Output the (X, Y) coordinate of the center of the cell containing the given text.  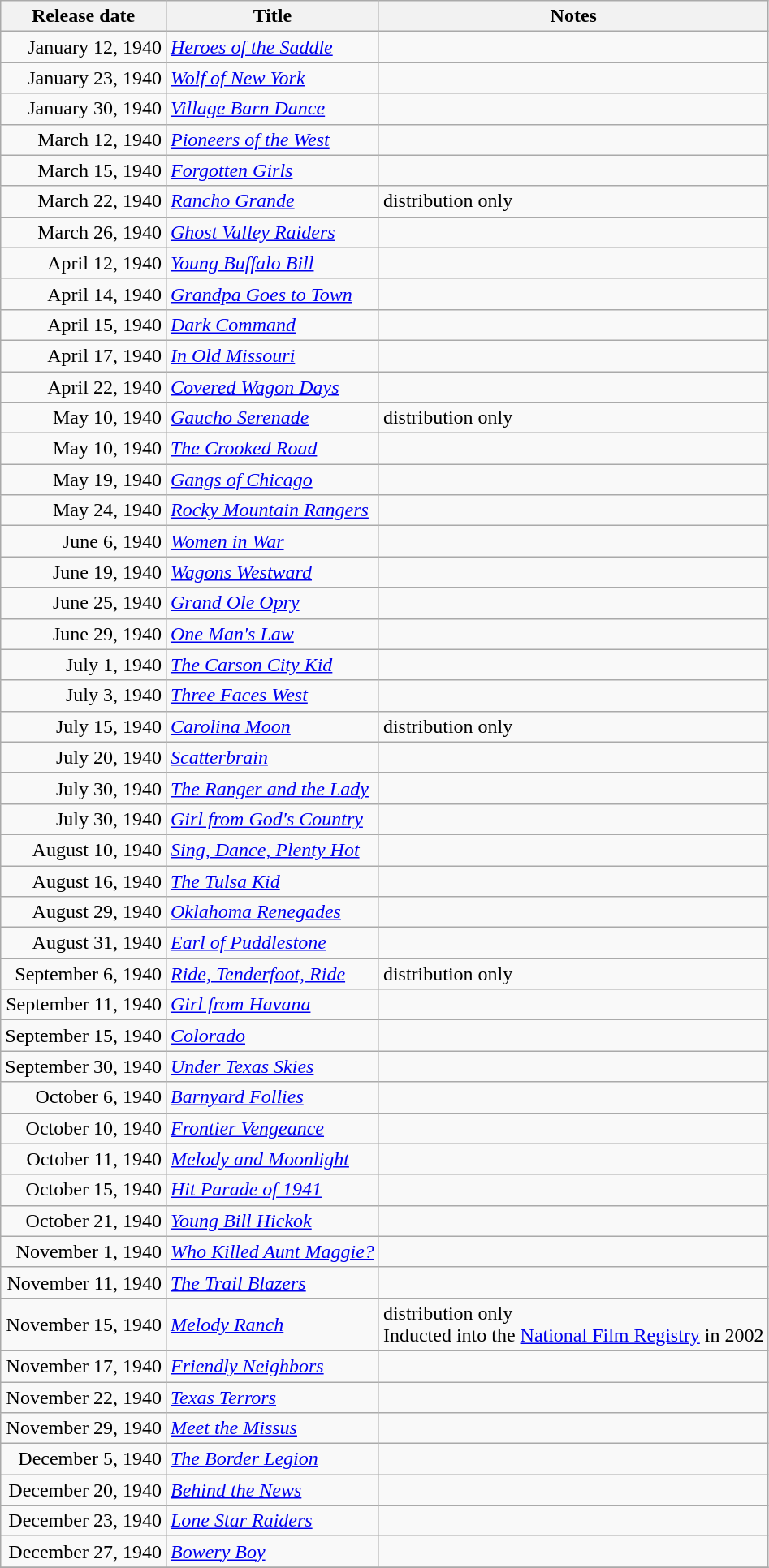
Grand Ole Opry (272, 603)
September 30, 1940 (84, 1066)
Ghost Valley Raiders (272, 232)
Three Faces West (272, 696)
November 1, 1940 (84, 1251)
December 5, 1940 (84, 1459)
Gaucho Serenade (272, 418)
Barnyard Follies (272, 1097)
October 11, 1940 (84, 1159)
The Tulsa Kid (272, 881)
One Man's Law (272, 634)
October 6, 1940 (84, 1097)
Scatterbrain (272, 757)
November 22, 1940 (84, 1397)
Who Killed Aunt Maggie? (272, 1251)
July 20, 1940 (84, 757)
March 15, 1940 (84, 170)
April 22, 1940 (84, 387)
October 21, 1940 (84, 1221)
Earl of Puddlestone (272, 943)
Pioneers of the West (272, 140)
Hit Parade of 1941 (272, 1190)
September 11, 1940 (84, 1005)
Rocky Mountain Rangers (272, 510)
August 10, 1940 (84, 850)
Lone Star Raiders (272, 1521)
Carolina Moon (272, 726)
August 16, 1940 (84, 881)
November 15, 1940 (84, 1325)
Melody and Moonlight (272, 1159)
March 22, 1940 (84, 201)
November 29, 1940 (84, 1428)
Title (272, 16)
The Carson City Kid (272, 665)
May 19, 1940 (84, 480)
Rancho Grande (272, 201)
Girl from Havana (272, 1005)
April 14, 1940 (84, 294)
Wolf of New York (272, 78)
Oklahoma Renegades (272, 912)
Grandpa Goes to Town (272, 294)
Colorado (272, 1036)
Covered Wagon Days (272, 387)
April 15, 1940 (84, 325)
August 31, 1940 (84, 943)
January 30, 1940 (84, 109)
The Trail Blazers (272, 1282)
The Ranger and the Lady (272, 788)
Meet the Missus (272, 1428)
In Old Missouri (272, 355)
Bowery Boy (272, 1552)
Gangs of Chicago (272, 480)
Ride, Tenderfoot, Ride (272, 974)
September 6, 1940 (84, 974)
Girl from God's Country (272, 819)
Behind the News (272, 1490)
March 26, 1940 (84, 232)
June 19, 1940 (84, 572)
January 12, 1940 (84, 47)
June 25, 1940 (84, 603)
Notes (573, 16)
May 24, 1940 (84, 510)
Village Barn Dance (272, 109)
Forgotten Girls (272, 170)
July 3, 1940 (84, 696)
Sing, Dance, Plenty Hot (272, 850)
distribution onlyInducted into the National Film Registry in 2002 (573, 1325)
April 12, 1940 (84, 263)
Heroes of the Saddle (272, 47)
December 27, 1940 (84, 1552)
November 11, 1940 (84, 1282)
July 15, 1940 (84, 726)
Friendly Neighbors (272, 1366)
Release date (84, 16)
January 23, 1940 (84, 78)
December 23, 1940 (84, 1521)
Young Buffalo Bill (272, 263)
March 12, 1940 (84, 140)
June 29, 1940 (84, 634)
September 15, 1940 (84, 1036)
October 15, 1940 (84, 1190)
August 29, 1940 (84, 912)
Young Bill Hickok (272, 1221)
June 6, 1940 (84, 541)
October 10, 1940 (84, 1128)
Under Texas Skies (272, 1066)
Texas Terrors (272, 1397)
December 20, 1940 (84, 1490)
April 17, 1940 (84, 355)
Frontier Vengeance (272, 1128)
Dark Command (272, 325)
The Crooked Road (272, 449)
November 17, 1940 (84, 1366)
Women in War (272, 541)
Melody Ranch (272, 1325)
Wagons Westward (272, 572)
July 1, 1940 (84, 665)
The Border Legion (272, 1459)
